Search for the cell housing the specified text and yield its (X, Y) center coordinate. 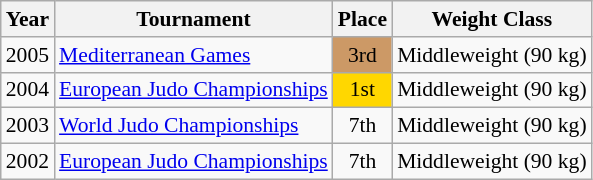
Place (362, 19)
2005 (28, 55)
3rd (362, 55)
1st (362, 90)
2003 (28, 126)
2004 (28, 90)
Year (28, 19)
World Judo Championships (194, 126)
Weight Class (492, 19)
Mediterranean Games (194, 55)
2002 (28, 162)
Tournament (194, 19)
